Return (X, Y) of the center of cell containing provided text 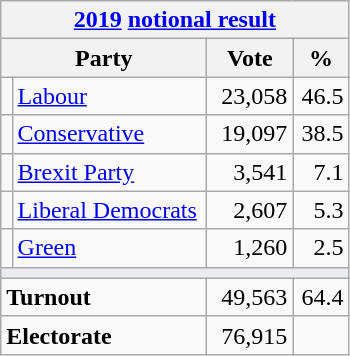
64.4 (321, 297)
Party (104, 58)
2,607 (250, 210)
Labour (110, 96)
7.1 (321, 172)
Green (110, 248)
Turnout (104, 297)
49,563 (250, 297)
76,915 (250, 335)
23,058 (250, 96)
% (321, 58)
Liberal Democrats (110, 210)
2019 notional result (175, 20)
2.5 (321, 248)
Conservative (110, 134)
Brexit Party (110, 172)
3,541 (250, 172)
38.5 (321, 134)
Vote (250, 58)
Electorate (104, 335)
46.5 (321, 96)
19,097 (250, 134)
5.3 (321, 210)
1,260 (250, 248)
